Pinpoint the cell where the given text exists, returning its (X, Y) midpoint coordinate. 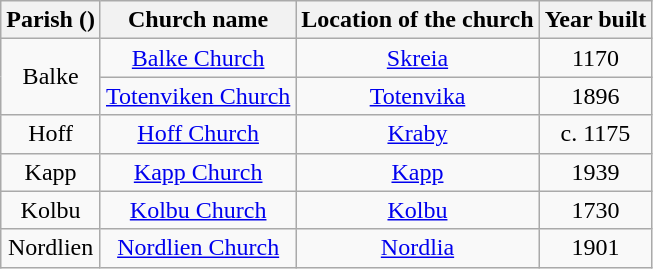
Totenvika (418, 96)
Hoff (51, 134)
Location of the church (418, 20)
c. 1175 (596, 134)
Hoff Church (198, 134)
Nordlien Church (198, 248)
1896 (596, 96)
1170 (596, 58)
Skreia (418, 58)
1939 (596, 172)
1730 (596, 210)
Kraby (418, 134)
Kolbu Church (198, 210)
Totenviken Church (198, 96)
Nordlien (51, 248)
Kapp Church (198, 172)
Balke (51, 77)
Parish () (51, 20)
Church name (198, 20)
1901 (596, 248)
Nordlia (418, 248)
Year built (596, 20)
Balke Church (198, 58)
